Find where the given text appears and provide that cell's center as (X, Y) coordinate. 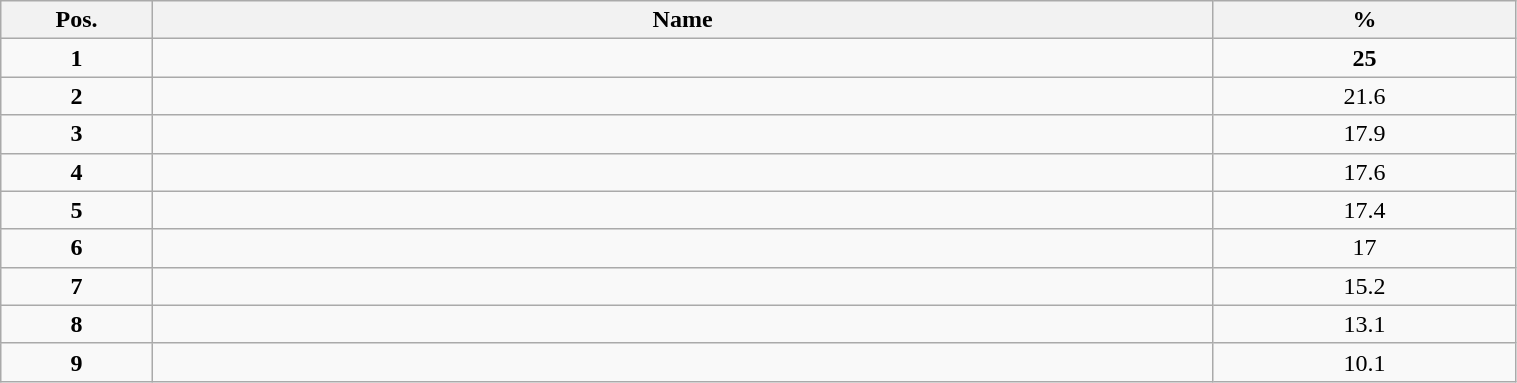
25 (1364, 58)
7 (77, 286)
17.9 (1364, 134)
2 (77, 96)
4 (77, 172)
15.2 (1364, 286)
5 (77, 210)
3 (77, 134)
13.1 (1364, 324)
21.6 (1364, 96)
9 (77, 362)
8 (77, 324)
Pos. (77, 20)
10.1 (1364, 362)
17.4 (1364, 210)
17.6 (1364, 172)
6 (77, 248)
1 (77, 58)
Name (682, 20)
% (1364, 20)
17 (1364, 248)
